Return [X, Y] of the center of cell containing provided text 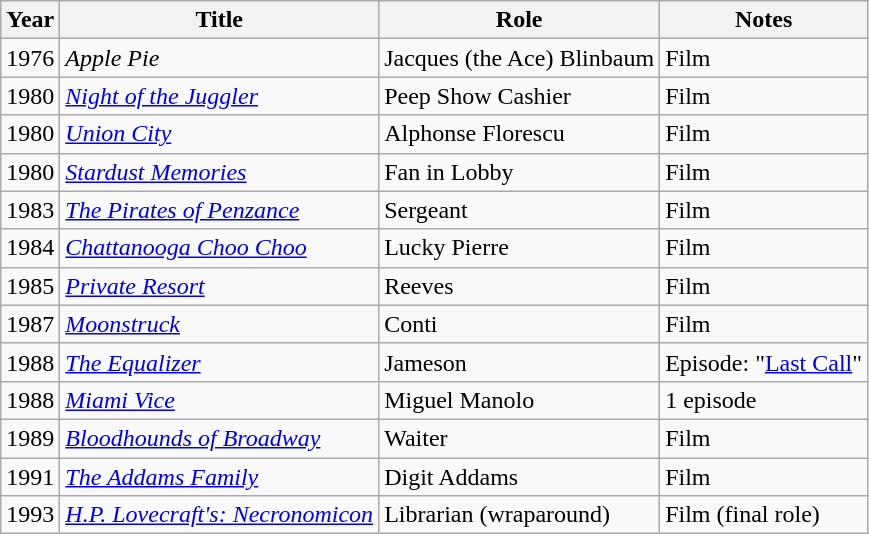
Lucky Pierre [520, 248]
Reeves [520, 286]
Peep Show Cashier [520, 96]
1984 [30, 248]
Conti [520, 324]
Private Resort [220, 286]
1983 [30, 210]
Fan in Lobby [520, 172]
Title [220, 20]
Notes [764, 20]
Episode: "Last Call" [764, 362]
Chattanooga Choo Choo [220, 248]
The Pirates of Penzance [220, 210]
1987 [30, 324]
H.P. Lovecraft's: Necronomicon [220, 515]
Role [520, 20]
Digit Addams [520, 477]
Waiter [520, 438]
Librarian (wraparound) [520, 515]
Year [30, 20]
Night of the Juggler [220, 96]
Apple Pie [220, 58]
Miami Vice [220, 400]
Film (final role) [764, 515]
1 episode [764, 400]
1976 [30, 58]
1985 [30, 286]
Bloodhounds of Broadway [220, 438]
1991 [30, 477]
The Equalizer [220, 362]
Miguel Manolo [520, 400]
Jacques (the Ace) Blinbaum [520, 58]
Stardust Memories [220, 172]
Moonstruck [220, 324]
Sergeant [520, 210]
Jameson [520, 362]
1993 [30, 515]
Union City [220, 134]
Alphonse Florescu [520, 134]
1989 [30, 438]
The Addams Family [220, 477]
